Provide the (x, y) coordinate of the cell's center where the given text is located.  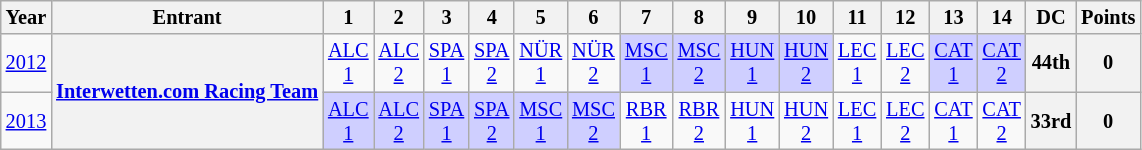
NÜR1 (540, 63)
7 (646, 17)
6 (594, 17)
RBR1 (646, 121)
Entrant (187, 17)
10 (806, 17)
Interwetten.com Racing Team (187, 92)
3 (446, 17)
44th (1051, 63)
DC (1051, 17)
12 (905, 17)
2 (399, 17)
4 (492, 17)
5 (540, 17)
14 (1002, 17)
9 (752, 17)
1 (348, 17)
2013 (26, 121)
NÜR2 (594, 63)
2012 (26, 63)
33rd (1051, 121)
Year (26, 17)
RBR2 (700, 121)
8 (700, 17)
13 (953, 17)
Points (1108, 17)
11 (857, 17)
